Scan for the cell matching the given text and deliver its [x, y] coordinate at center. 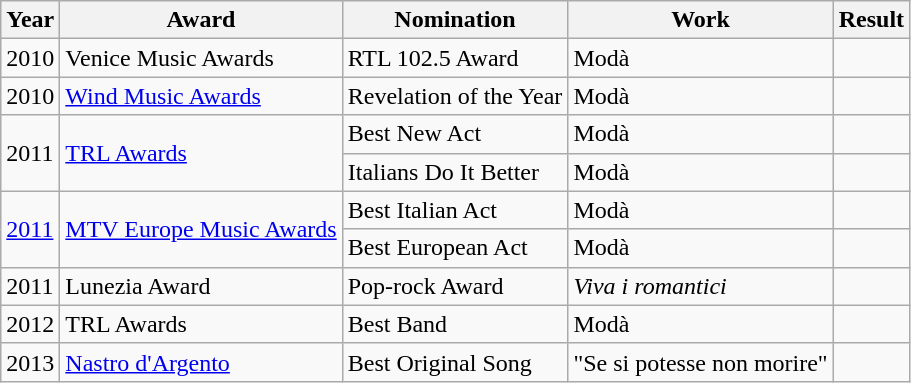
Revelation of the Year [455, 96]
Nomination [455, 20]
Pop-rock Award [455, 286]
Best New Act [455, 134]
Year [30, 20]
Result [871, 20]
Nastro d'Argento [201, 362]
Viva i romantici [700, 286]
2013 [30, 362]
Work [700, 20]
Venice Music Awards [201, 58]
2012 [30, 324]
MTV Europe Music Awards [201, 229]
Award [201, 20]
Best Band [455, 324]
"Se si potesse non morire" [700, 362]
Italians Do It Better [455, 172]
Lunezia Award [201, 286]
RTL 102.5 Award [455, 58]
Best European Act [455, 248]
Best Original Song [455, 362]
Wind Music Awards [201, 96]
Best Italian Act [455, 210]
